Return (x, y) of the center of cell containing provided text 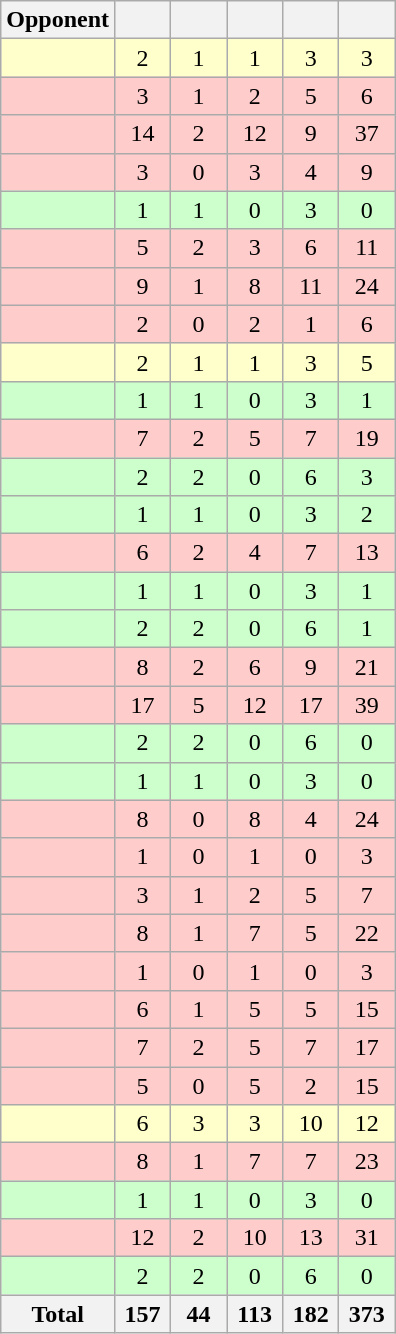
39 (367, 705)
21 (367, 667)
373 (367, 1314)
113 (255, 1314)
Total (58, 1314)
182 (311, 1314)
157 (143, 1314)
37 (367, 134)
44 (199, 1314)
23 (367, 1162)
Opponent (58, 20)
31 (367, 1238)
19 (367, 438)
14 (143, 134)
22 (367, 933)
